Detect which cell encompasses the target text, then output its [x, y] center coordinate. 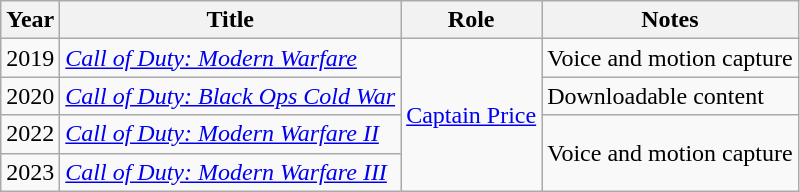
Year [30, 20]
Call of Duty: Modern Warfare II [230, 134]
Downloadable content [670, 96]
Call of Duty: Black Ops Cold War [230, 96]
Role [472, 20]
Title [230, 20]
Call of Duty: Modern Warfare [230, 58]
2023 [30, 172]
2022 [30, 134]
2020 [30, 96]
2019 [30, 58]
Captain Price [472, 115]
Notes [670, 20]
Call of Duty: Modern Warfare III [230, 172]
